Output the (X, Y) coordinate of the center of the cell containing the given text.  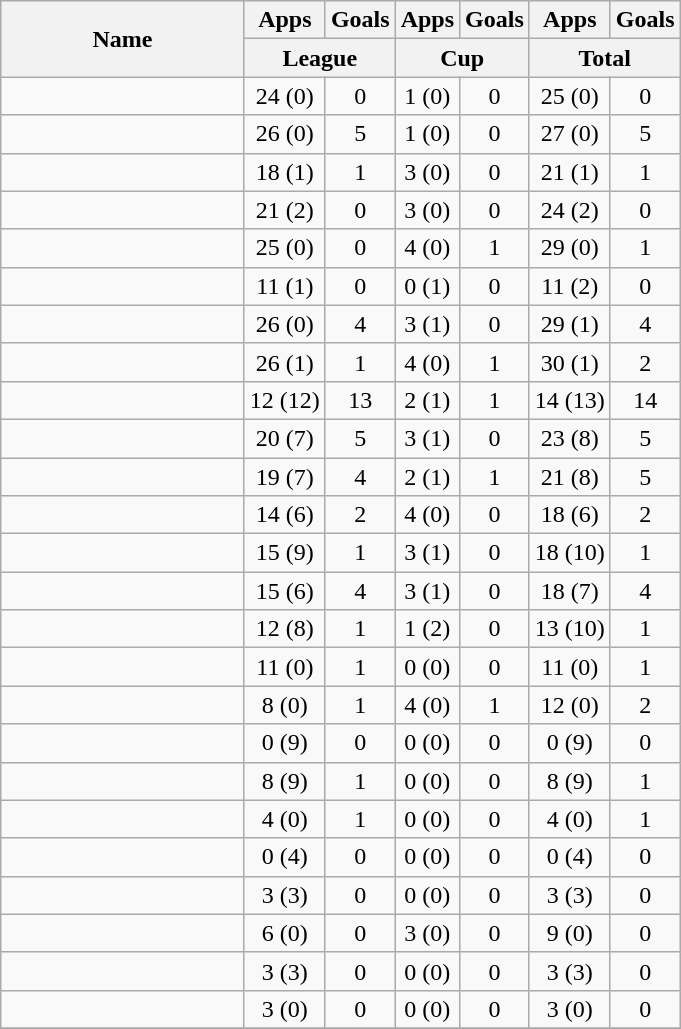
6 (0) (284, 933)
Total (604, 58)
14 (6) (284, 515)
12 (12) (284, 400)
21 (8) (570, 477)
8 (0) (284, 705)
15 (9) (284, 553)
24 (0) (284, 96)
18 (6) (570, 515)
18 (10) (570, 553)
14 (645, 400)
23 (8) (570, 438)
20 (7) (284, 438)
30 (1) (570, 362)
24 (2) (570, 210)
18 (7) (570, 591)
27 (0) (570, 134)
13 (360, 400)
12 (0) (570, 705)
21 (2) (284, 210)
26 (1) (284, 362)
13 (10) (570, 629)
11 (2) (570, 286)
Name (123, 39)
29 (1) (570, 324)
12 (8) (284, 629)
Cup (462, 58)
9 (0) (570, 933)
0 (1) (427, 286)
15 (6) (284, 591)
18 (1) (284, 172)
21 (1) (570, 172)
League (320, 58)
19 (7) (284, 477)
29 (0) (570, 248)
1 (2) (427, 629)
14 (13) (570, 400)
11 (1) (284, 286)
